Pinpoint the cell where the given text exists, returning its [X, Y] midpoint coordinate. 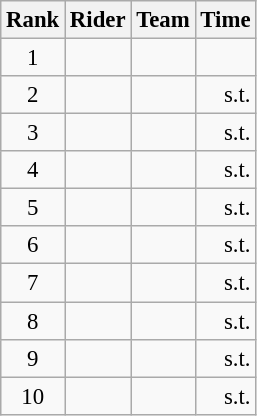
Team [163, 20]
Time [226, 20]
2 [33, 95]
9 [33, 358]
7 [33, 283]
5 [33, 208]
10 [33, 396]
8 [33, 321]
3 [33, 133]
Rider [98, 20]
1 [33, 58]
Rank [33, 20]
6 [33, 245]
4 [33, 170]
